Find where the given text appears and provide that cell's center as [X, Y] coordinate. 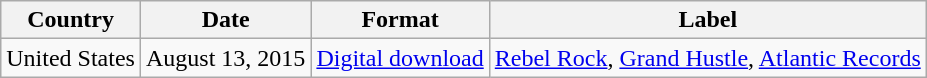
United States [71, 58]
Label [708, 20]
Rebel Rock, Grand Hustle, Atlantic Records [708, 58]
Digital download [400, 58]
Date [225, 20]
August 13, 2015 [225, 58]
Format [400, 20]
Country [71, 20]
